Search for the cell housing the specified text and yield its [x, y] center coordinate. 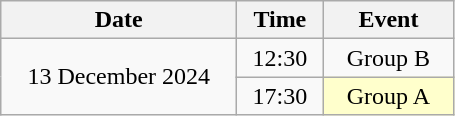
12:30 [280, 58]
Event [388, 20]
17:30 [280, 96]
Time [280, 20]
Group A [388, 96]
13 December 2024 [119, 77]
Group B [388, 58]
Date [119, 20]
